For the text-containing cell, return its midpoint in (X, Y) coordinate format. 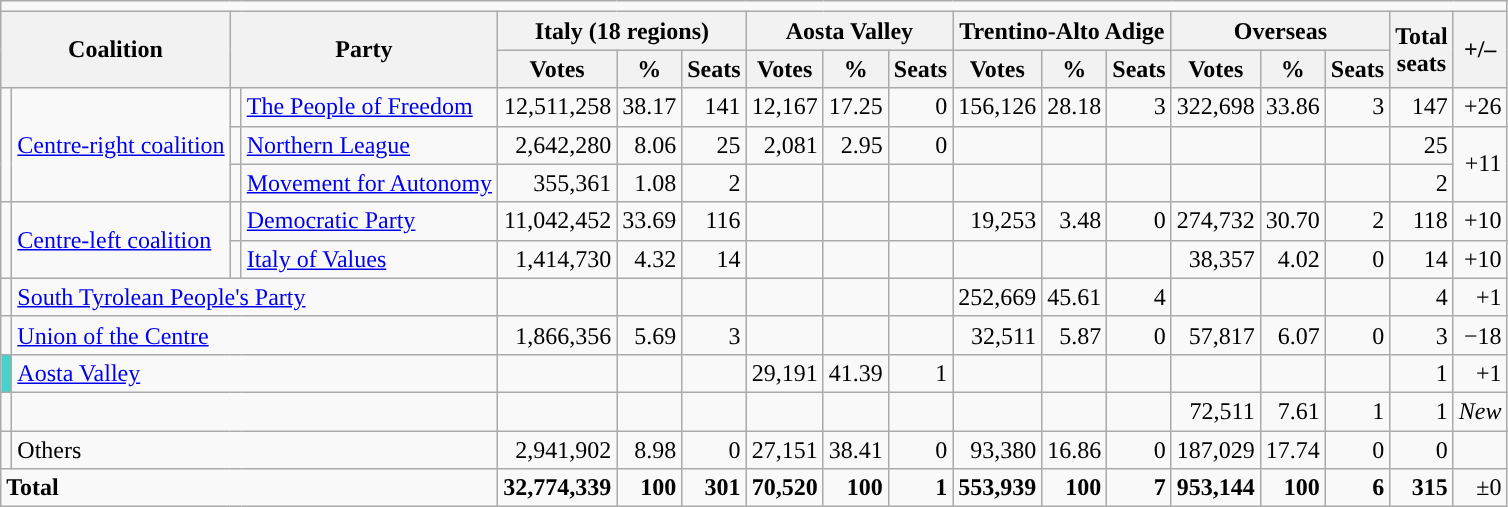
2,081 (784, 145)
301 (714, 488)
11,042,452 (558, 221)
274,732 (1216, 221)
Trentino-Alto Adige (1062, 31)
553,939 (998, 488)
355,361 (558, 183)
1.08 (650, 183)
12,511,258 (558, 107)
30.70 (1292, 221)
116 (714, 221)
Party (364, 50)
32,774,339 (558, 488)
19,253 (998, 221)
Italy (18 regions) (622, 31)
South Tyrolean People's Party (255, 297)
5.87 (1074, 335)
Total (250, 488)
93,380 (998, 449)
New (1480, 411)
32,511 (998, 335)
2,941,902 (558, 449)
315 (1422, 488)
Centre-right coalition (121, 145)
Movement for Autonomy (369, 183)
38.41 (856, 449)
Coalition (116, 50)
2,642,280 (558, 145)
8.06 (650, 145)
72,511 (1216, 411)
+26 (1480, 107)
33.86 (1292, 107)
Northern League (369, 145)
4.02 (1292, 259)
17.25 (856, 107)
Centre-left coalition (121, 240)
7 (1139, 488)
+/– (1480, 50)
147 (1422, 107)
70,520 (784, 488)
141 (714, 107)
8.98 (650, 449)
16.86 (1074, 449)
−18 (1480, 335)
29,191 (784, 373)
Total seats (1422, 50)
118 (1422, 221)
45.61 (1074, 297)
953,144 (1216, 488)
Democratic Party (369, 221)
Italy of Values (369, 259)
+11 (1480, 164)
±0 (1480, 488)
1,414,730 (558, 259)
3.48 (1074, 221)
4.32 (650, 259)
38.17 (650, 107)
Overseas (1280, 31)
28.18 (1074, 107)
12,167 (784, 107)
The People of Freedom (369, 107)
57,817 (1216, 335)
27,151 (784, 449)
17.74 (1292, 449)
6 (1357, 488)
33.69 (650, 221)
7.61 (1292, 411)
Others (255, 449)
5.69 (650, 335)
2.95 (856, 145)
187,029 (1216, 449)
41.39 (856, 373)
322,698 (1216, 107)
252,669 (998, 297)
Union of the Centre (255, 335)
38,357 (1216, 259)
6.07 (1292, 335)
1,866,356 (558, 335)
156,126 (998, 107)
